Find where the given text appears and provide that cell's center as (x, y) coordinate. 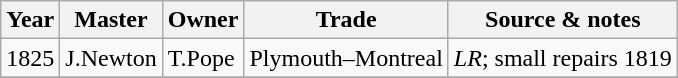
Plymouth–Montreal (346, 58)
LR; small repairs 1819 (562, 58)
Source & notes (562, 20)
T.Pope (203, 58)
1825 (30, 58)
Year (30, 20)
Trade (346, 20)
J.Newton (111, 58)
Master (111, 20)
Owner (203, 20)
